Identify which cell holds the provided text, then report its (X, Y) central coordinate. 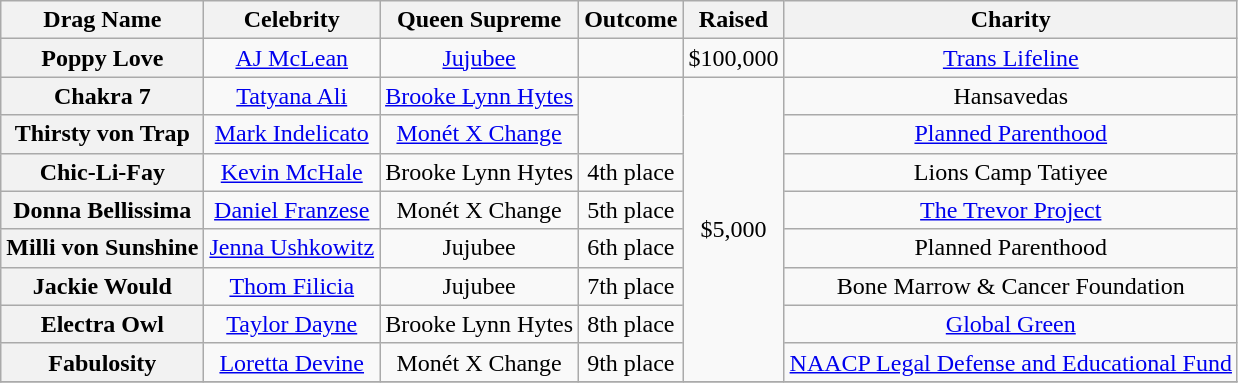
Thom Filicia (292, 286)
9th place (631, 362)
Milli von Sunshine (102, 248)
Celebrity (292, 20)
8th place (631, 324)
NAACP Legal Defense and Educational Fund (1010, 362)
Fabulosity (102, 362)
6th place (631, 248)
Jackie Would (102, 286)
Trans Lifeline (1010, 58)
4th place (631, 172)
AJ McLean (292, 58)
Raised (734, 20)
Kevin McHale (292, 172)
Taylor Dayne (292, 324)
Electra Owl (102, 324)
Jenna Ushkowitz (292, 248)
Chakra 7 (102, 96)
Chic-Li-Fay (102, 172)
Lions Camp Tatiyee (1010, 172)
Tatyana Ali (292, 96)
Donna Bellissima (102, 210)
$5,000 (734, 229)
Hansavedas (1010, 96)
Daniel Franzese (292, 210)
Queen Supreme (480, 20)
Global Green (1010, 324)
$100,000 (734, 58)
Loretta Devine (292, 362)
7th place (631, 286)
The Trevor Project (1010, 210)
5th place (631, 210)
Outcome (631, 20)
Charity (1010, 20)
Mark Indelicato (292, 134)
Drag Name (102, 20)
Thirsty von Trap (102, 134)
Bone Marrow & Cancer Foundation (1010, 286)
Poppy Love (102, 58)
